Locate the cell with the specified text and output its [x, y] center coordinate. 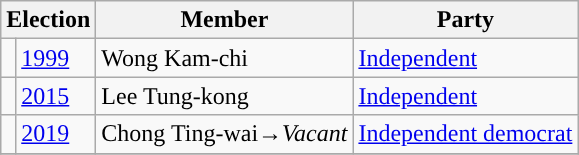
Election [48, 20]
Member [224, 20]
2015 [56, 96]
Independent democrat [466, 134]
Wong Kam-chi [224, 58]
Party [466, 20]
Chong Ting-wai→Vacant [224, 134]
1999 [56, 58]
2019 [56, 134]
Lee Tung-kong [224, 96]
